Return [x, y] of the center of cell containing provided text 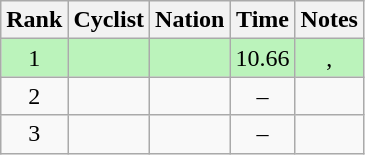
, [329, 58]
Cyclist [109, 20]
2 [34, 96]
10.66 [262, 58]
Nation [190, 20]
Notes [329, 20]
Time [262, 20]
3 [34, 134]
1 [34, 58]
Rank [34, 20]
